Determine the [X, Y] coordinate at the center of the cell enclosing the given text.  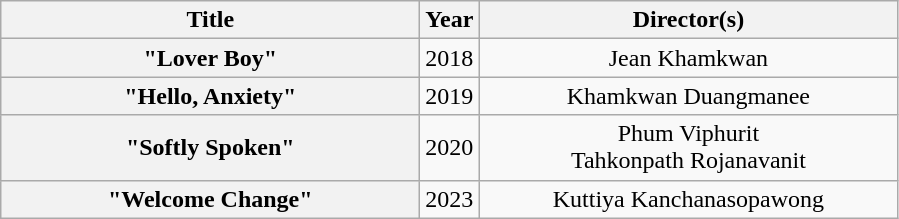
"Welcome Change" [210, 199]
Kuttiya Kanchanasopawong [688, 199]
2020 [450, 148]
Khamkwan Duangmanee [688, 96]
Jean Khamkwan [688, 58]
Title [210, 20]
"Lover Boy" [210, 58]
2023 [450, 199]
"Hello, Anxiety" [210, 96]
2019 [450, 96]
"Softly Spoken" [210, 148]
2018 [450, 58]
Year [450, 20]
Phum ViphuritTahkonpath Rojanavanit [688, 148]
Director(s) [688, 20]
